Search for the cell housing the specified text and yield its (X, Y) center coordinate. 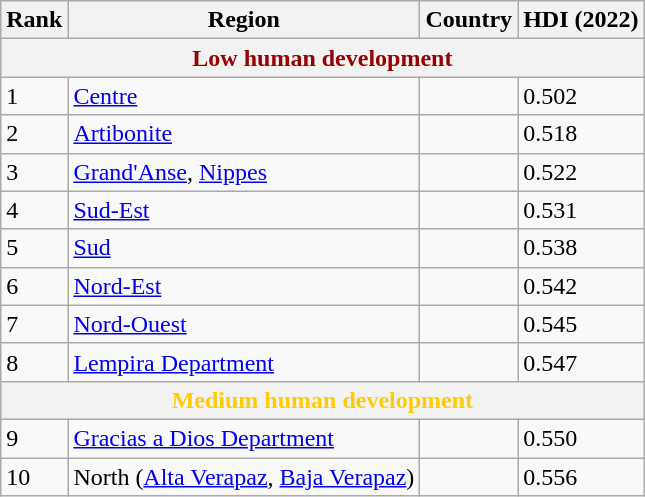
0.502 (581, 96)
9 (34, 438)
0.550 (581, 438)
0.531 (581, 210)
Sud (244, 248)
0.518 (581, 134)
2 (34, 134)
Artibonite (244, 134)
Centre (244, 96)
7 (34, 324)
0.522 (581, 172)
North (Alta Verapaz, Baja Verapaz) (244, 477)
5 (34, 248)
Sud-Est (244, 210)
0.556 (581, 477)
0.547 (581, 362)
0.542 (581, 286)
6 (34, 286)
Region (244, 20)
Rank (34, 20)
Gracias a Dios Department (244, 438)
Lempira Department (244, 362)
0.538 (581, 248)
Medium human development (322, 400)
8 (34, 362)
10 (34, 477)
Country (469, 20)
3 (34, 172)
HDI (2022) (581, 20)
Nord-Ouest (244, 324)
4 (34, 210)
Grand'Anse, Nippes (244, 172)
1 (34, 96)
Low human development (322, 58)
0.545 (581, 324)
Nord-Est (244, 286)
